Capture the cell that displays the provided text and extract its (x, y) central coordinate. 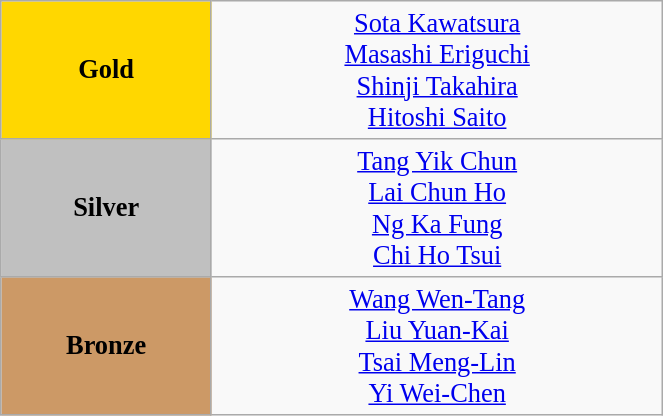
Gold (106, 69)
Sota KawatsuraMasashi EriguchiShinji TakahiraHitoshi Saito (436, 69)
Wang Wen-TangLiu Yuan-KaiTsai Meng-LinYi Wei-Chen (436, 345)
Bronze (106, 345)
Silver (106, 207)
Tang Yik ChunLai Chun HoNg Ka FungChi Ho Tsui (436, 207)
